Find where the given text appears and provide that cell's center as (X, Y) coordinate. 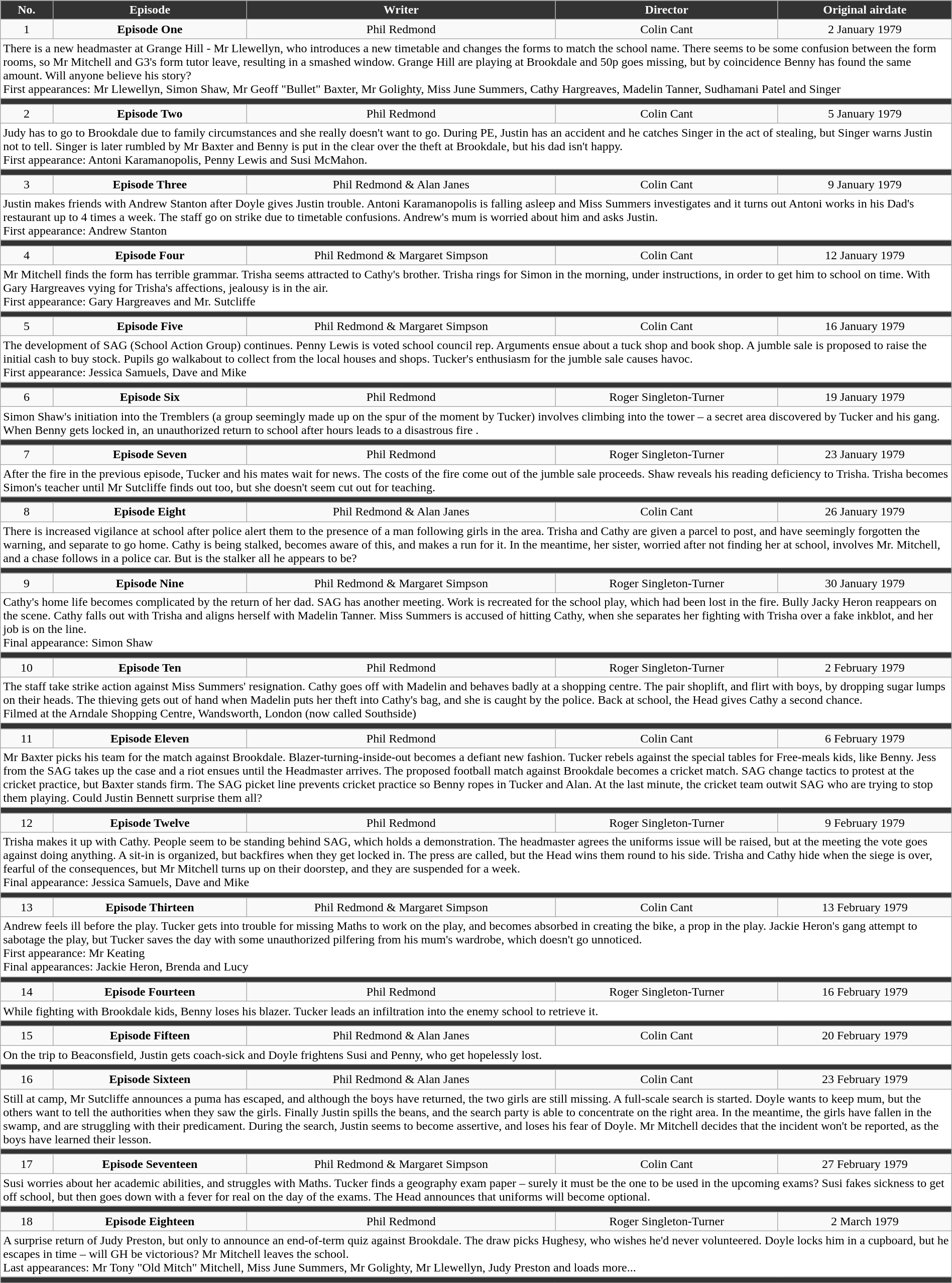
On the trip to Beaconsfield, Justin gets coach-sick and Doyle frightens Susi and Penny, who get hopelessly lost. (476, 1054)
Episode One (150, 29)
Episode Twelve (150, 823)
4 (27, 255)
6 February 1979 (865, 738)
While fighting with Brookdale kids, Benny loses his blazer. Tucker leads an infiltration into the enemy school to retrieve it. (476, 1011)
Episode Three (150, 184)
1 (27, 29)
30 January 1979 (865, 583)
Episode Ten (150, 668)
27 February 1979 (865, 1164)
Episode Seven (150, 455)
Episode Thirteen (150, 907)
Episode Fifteen (150, 1035)
9 (27, 583)
14 (27, 992)
16 January 1979 (865, 327)
11 (27, 738)
13 (27, 907)
Director (667, 10)
Episode Eighteen (150, 1221)
12 January 1979 (865, 255)
26 January 1979 (865, 512)
2 March 1979 (865, 1221)
5 (27, 327)
2 January 1979 (865, 29)
12 (27, 823)
18 (27, 1221)
19 January 1979 (865, 397)
5 January 1979 (865, 114)
8 (27, 512)
Writer (401, 10)
3 (27, 184)
Episode Six (150, 397)
16 (27, 1080)
Episode Eleven (150, 738)
2 February 1979 (865, 668)
13 February 1979 (865, 907)
Original airdate (865, 10)
Episode Two (150, 114)
Episode Four (150, 255)
Episode Fourteen (150, 992)
9 February 1979 (865, 823)
Episode Seventeen (150, 1164)
23 January 1979 (865, 455)
6 (27, 397)
9 January 1979 (865, 184)
7 (27, 455)
20 February 1979 (865, 1035)
2 (27, 114)
Episode Nine (150, 583)
16 February 1979 (865, 992)
17 (27, 1164)
10 (27, 668)
No. (27, 10)
Episode Sixteen (150, 1080)
15 (27, 1035)
Episode Five (150, 327)
Episode (150, 10)
23 February 1979 (865, 1080)
Episode Eight (150, 512)
